Provide the [x, y] coordinate of the cell's center where the given text is located.  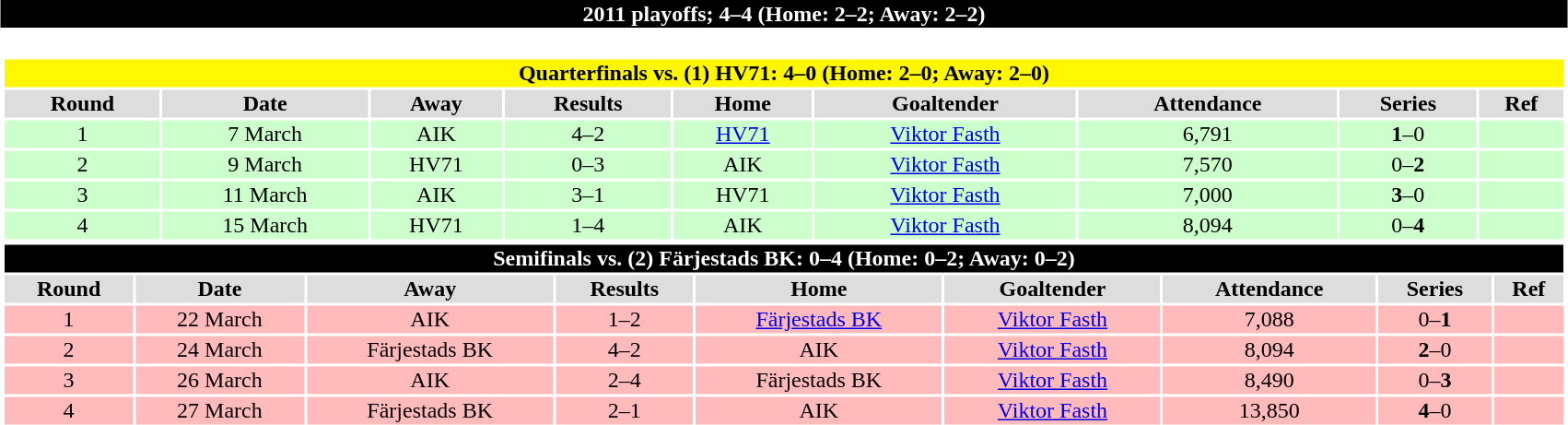
27 March [219, 410]
2011 playoffs; 4–4 (Home: 2–2; Away: 2–2) [784, 14]
26 March [219, 381]
7,570 [1208, 165]
0–1 [1435, 320]
2–1 [625, 410]
11 March [264, 195]
9 March [264, 165]
13,850 [1269, 410]
2–0 [1435, 349]
8,490 [1269, 381]
1–2 [625, 320]
Semifinals vs. (2) Färjestads BK: 0–4 (Home: 0–2; Away: 0–2) [783, 259]
6,791 [1208, 134]
Quarterfinals vs. (1) HV71: 4–0 (Home: 2–0; Away: 2–0) [783, 73]
15 March [264, 226]
0–4 [1408, 226]
1–4 [588, 226]
7,000 [1208, 195]
0–2 [1408, 165]
1–0 [1408, 134]
22 March [219, 320]
2–4 [625, 381]
7 March [264, 134]
3–0 [1408, 195]
3–1 [588, 195]
24 March [219, 349]
7,088 [1269, 320]
4–0 [1435, 410]
